Pinpoint the cell where the given text exists, returning its [x, y] midpoint coordinate. 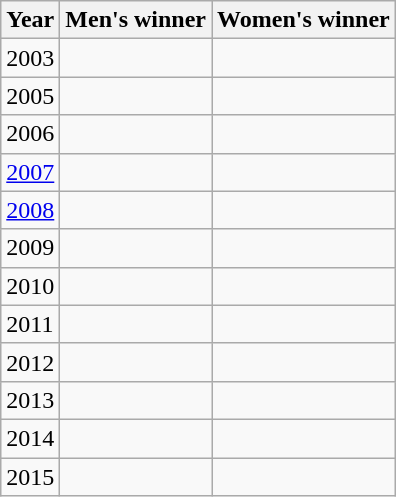
2015 [30, 477]
2011 [30, 324]
2012 [30, 362]
2014 [30, 438]
2006 [30, 134]
2007 [30, 172]
2003 [30, 58]
2005 [30, 96]
2013 [30, 400]
2010 [30, 286]
Women's winner [304, 20]
2008 [30, 210]
2009 [30, 248]
Year [30, 20]
Men's winner [136, 20]
